For the text-containing cell, return its midpoint in (x, y) coordinate format. 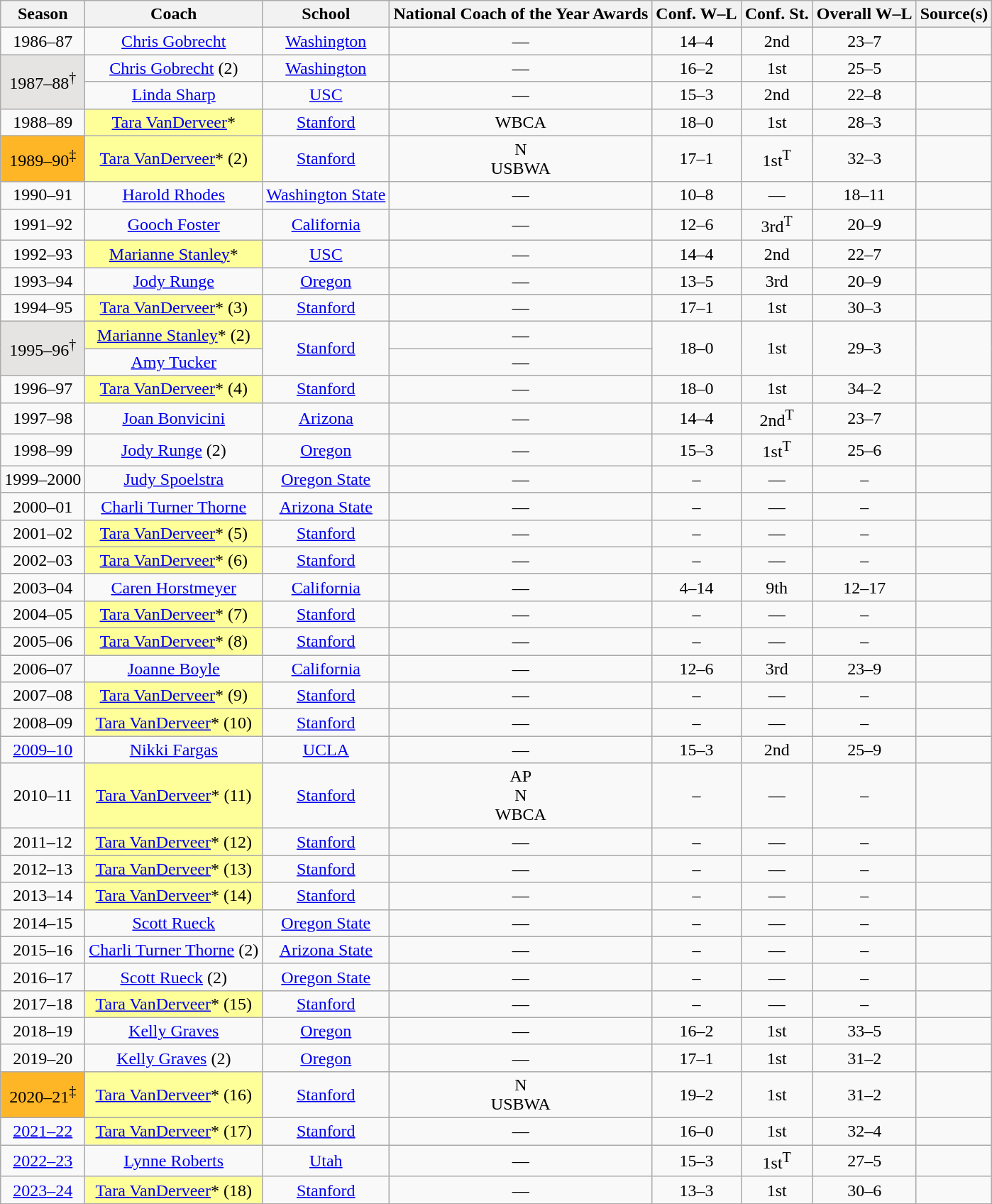
2003–04 (43, 587)
Jody Runge (2) (174, 450)
2007–08 (43, 696)
2008–09 (43, 723)
2010–11 (43, 796)
Tara VanDerveer* (7) (174, 615)
Tara VanDerveer* (4) (174, 389)
2002–03 (43, 560)
Tara VanDerveer* (15) (174, 1004)
10–8 (697, 195)
30–3 (864, 308)
Tara VanDerveer* (11) (174, 796)
32–3 (864, 159)
2005–06 (43, 642)
2001–02 (43, 533)
Gooch Foster (174, 224)
29–3 (864, 349)
19–2 (697, 1095)
Marianne Stanley* (174, 254)
Tara VanDerveer* (12) (174, 842)
Tara VanDerveer* (9) (174, 696)
Tara VanDerveer* (13) (174, 869)
1991–92 (43, 224)
Charli Turner Thorne (2) (174, 950)
9th (776, 587)
APNWBCA (521, 796)
2022–23 (43, 1161)
25–6 (864, 450)
1995–96† (43, 349)
Source(s) (954, 14)
UCLA (326, 750)
Kelly Graves (174, 1031)
2006–07 (43, 669)
Tara VanDerveer* (8) (174, 642)
Kelly Graves (2) (174, 1058)
1989–90‡ (43, 159)
2013–14 (43, 896)
13–3 (697, 1190)
2004–05 (43, 615)
2015–16 (43, 950)
Joan Bonvicini (174, 419)
School (326, 14)
1992–93 (43, 254)
22–8 (864, 95)
Scott Rueck (2) (174, 977)
Conf. W–L (697, 14)
Tara VanDerveer* (18) (174, 1190)
30–6 (864, 1190)
2020–21‡ (43, 1095)
1987–88† (43, 82)
Marianne Stanley* (2) (174, 335)
32–4 (864, 1132)
1993–94 (43, 281)
2016–17 (43, 977)
18–11 (864, 195)
Chris Gobrecht (2) (174, 68)
2018–19 (43, 1031)
WBCA (521, 122)
Jody Runge (174, 281)
Tara VanDerveer* (17) (174, 1132)
28–3 (864, 122)
National Coach of the Year Awards (521, 14)
Tara VanDerveer* (10) (174, 723)
2012–13 (43, 869)
2017–18 (43, 1004)
Harold Rhodes (174, 195)
22–7 (864, 254)
2021–22 (43, 1132)
2000–01 (43, 506)
1998–99 (43, 450)
23–9 (864, 669)
34–2 (864, 389)
33–5 (864, 1031)
Arizona (326, 419)
Joanne Boyle (174, 669)
Scott Rueck (174, 923)
1997–98 (43, 419)
2019–20 (43, 1058)
2009–10 (43, 750)
25–5 (864, 68)
Season (43, 14)
Judy Spoelstra (174, 479)
25–9 (864, 750)
Tara VanDerveer* (6) (174, 560)
3rdT (776, 224)
16–0 (697, 1132)
1990–91 (43, 195)
27–5 (864, 1161)
Caren Horstmeyer (174, 587)
2023–24 (43, 1190)
4–14 (697, 587)
2ndT (776, 419)
1999–2000 (43, 479)
1994–95 (43, 308)
Tara VanDerveer* (174, 122)
Chris Gobrecht (174, 41)
Coach (174, 14)
Tara VanDerveer* (5) (174, 533)
Tara VanDerveer* (3) (174, 308)
1986–87 (43, 41)
1996–97 (43, 389)
Lynne Roberts (174, 1161)
Tara VanDerveer* (16) (174, 1095)
Nikki Fargas (174, 750)
Amy Tucker (174, 362)
Conf. St. (776, 14)
13–5 (697, 281)
Tara VanDerveer* (14) (174, 896)
Charli Turner Thorne (174, 506)
1988–89 (43, 122)
Overall W–L (864, 14)
Utah (326, 1161)
2014–15 (43, 923)
Linda Sharp (174, 95)
Tara VanDerveer* (2) (174, 159)
12–17 (864, 587)
Washington State (326, 195)
2011–12 (43, 842)
